For the text-containing cell, return its midpoint in [X, Y] coordinate format. 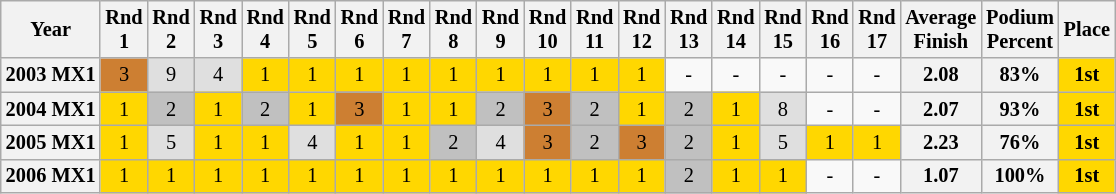
PodiumPercent [1020, 29]
Place [1087, 29]
Rnd13 [688, 29]
2004 MX1 [51, 109]
2.07 [942, 109]
Rnd4 [266, 29]
Rnd10 [548, 29]
Rnd1 [124, 29]
Rnd6 [360, 29]
Rnd5 [312, 29]
1.07 [942, 176]
Rnd16 [830, 29]
83% [1020, 75]
100% [1020, 176]
93% [1020, 109]
2.08 [942, 75]
2005 MX1 [51, 142]
Rnd9 [500, 29]
8 [782, 109]
AverageFinish [942, 29]
76% [1020, 142]
Rnd7 [406, 29]
Rnd17 [876, 29]
Rnd12 [642, 29]
Rnd15 [782, 29]
Rnd11 [594, 29]
2006 MX1 [51, 176]
Year [51, 29]
Rnd2 [172, 29]
Rnd3 [218, 29]
Rnd14 [736, 29]
9 [172, 75]
2.23 [942, 142]
Rnd8 [454, 29]
2003 MX1 [51, 75]
